Search for the cell housing the specified text and yield its [x, y] center coordinate. 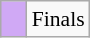
Finals [58, 19]
